Find where the given text appears and provide that cell's center as [X, Y] coordinate. 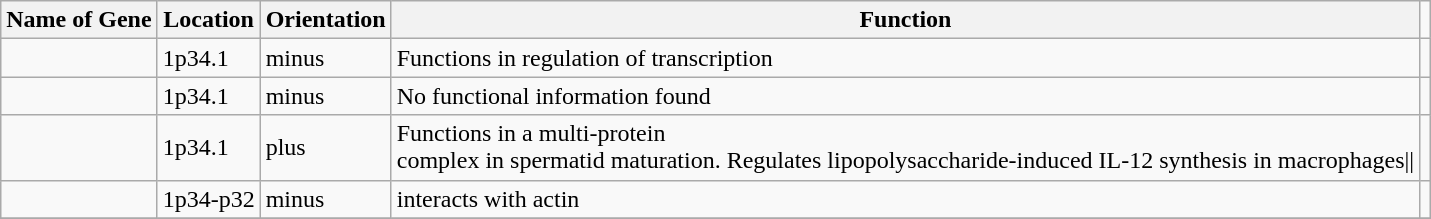
Location [208, 20]
Functions in regulation of transcription [905, 58]
Functions in a multi-proteincomplex in spermatid maturation. Regulates lipopolysaccharide-induced IL-12 synthesis in macrophages|| [905, 148]
interacts with actin [905, 199]
Orientation [326, 20]
No functional information found [905, 96]
Function [905, 20]
plus [326, 148]
Name of Gene [79, 20]
1p34-p32 [208, 199]
